Provide the (X, Y) coordinate of the cell's center where the given text is located.  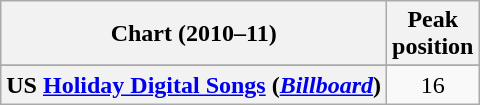
16 (433, 85)
Peakposition (433, 34)
US Holiday Digital Songs (Billboard) (194, 85)
Chart (2010–11) (194, 34)
